Extract the [x, y] coordinate from the center of the cell holding the provided text.  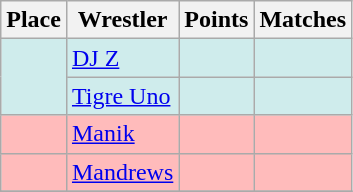
Wrestler [122, 20]
Points [216, 20]
Mandrews [122, 172]
Manik [122, 134]
Tigre Uno [122, 96]
DJ Z [122, 58]
Place [34, 20]
Matches [303, 20]
